From the cell containing the given text, extract its center point as [X, Y] coordinate. 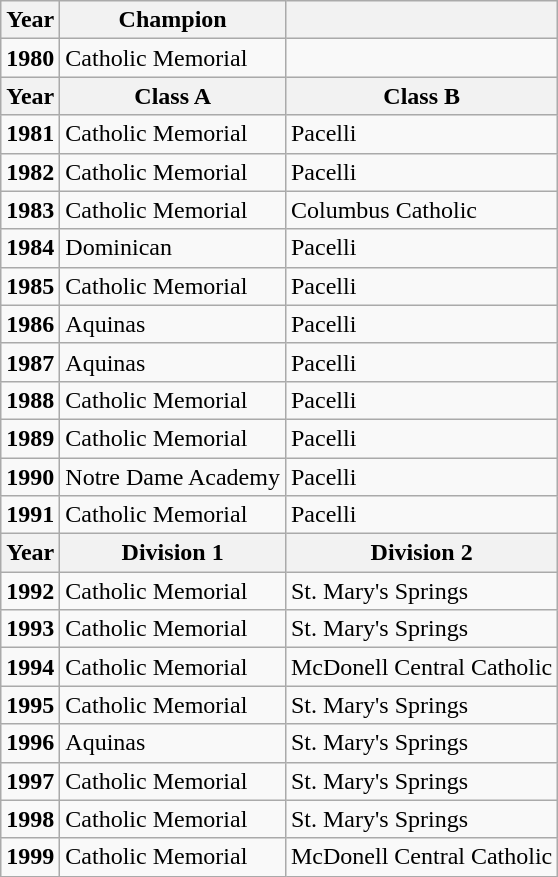
Champion [173, 20]
Notre Dame Academy [173, 477]
1985 [30, 286]
Columbus Catholic [421, 210]
Dominican [173, 248]
1991 [30, 515]
1997 [30, 781]
1981 [30, 134]
1980 [30, 58]
1998 [30, 819]
1982 [30, 172]
1983 [30, 210]
1986 [30, 324]
1993 [30, 629]
Division 1 [173, 553]
Class A [173, 96]
1996 [30, 743]
Class B [421, 96]
1995 [30, 705]
1994 [30, 667]
1992 [30, 591]
Division 2 [421, 553]
1984 [30, 248]
1999 [30, 857]
1987 [30, 362]
1988 [30, 400]
1989 [30, 438]
1990 [30, 477]
